Return [x, y] of the center of cell containing provided text 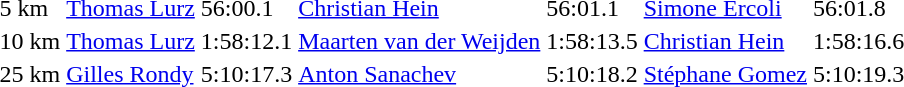
1:58:12.1 [246, 41]
Maarten van der Weijden [420, 41]
Christian Hein [725, 41]
Thomas Lurz [131, 41]
1:58:13.5 [592, 41]
